Identify which cell holds the provided text, then report its [X, Y] central coordinate. 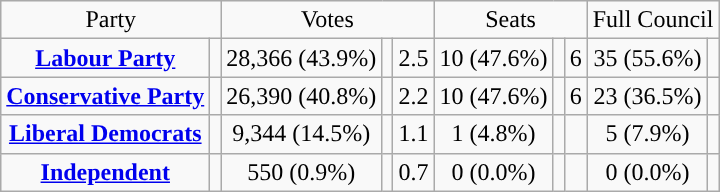
2.5 [414, 58]
Party [111, 20]
26,390 (40.8%) [302, 96]
9,344 (14.5%) [302, 134]
5 (7.9%) [648, 134]
1 (4.8%) [494, 134]
Votes [328, 20]
Liberal Democrats [106, 134]
550 (0.9%) [302, 172]
23 (36.5%) [648, 96]
1.1 [414, 134]
Seats [510, 20]
Conservative Party [106, 96]
Labour Party [106, 58]
28,366 (43.9%) [302, 58]
Independent [106, 172]
Full Council [653, 20]
2.2 [414, 96]
35 (55.6%) [648, 58]
0.7 [414, 172]
